Pinpoint the cell where the given text exists, returning its (x, y) midpoint coordinate. 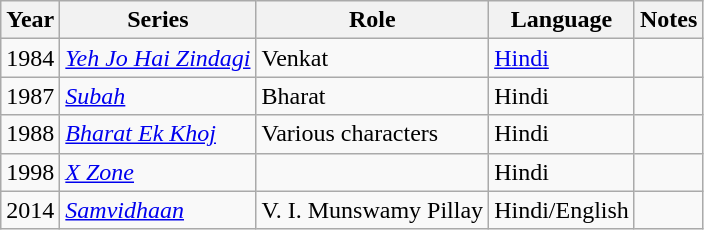
Venkat (372, 58)
1987 (30, 96)
Subah (158, 96)
Samvidhaan (158, 210)
Bharat Ek Khoj (158, 134)
Hindi/English (562, 210)
Year (30, 20)
Notes (668, 20)
1998 (30, 172)
Various characters (372, 134)
V. I. Munswamy Pillay (372, 210)
Bharat (372, 96)
1988 (30, 134)
2014 (30, 210)
Yeh Jo Hai Zindagi (158, 58)
1984 (30, 58)
Series (158, 20)
Role (372, 20)
X Zone (158, 172)
Language (562, 20)
